Extract the [X, Y] coordinate from the center of the cell holding the provided text.  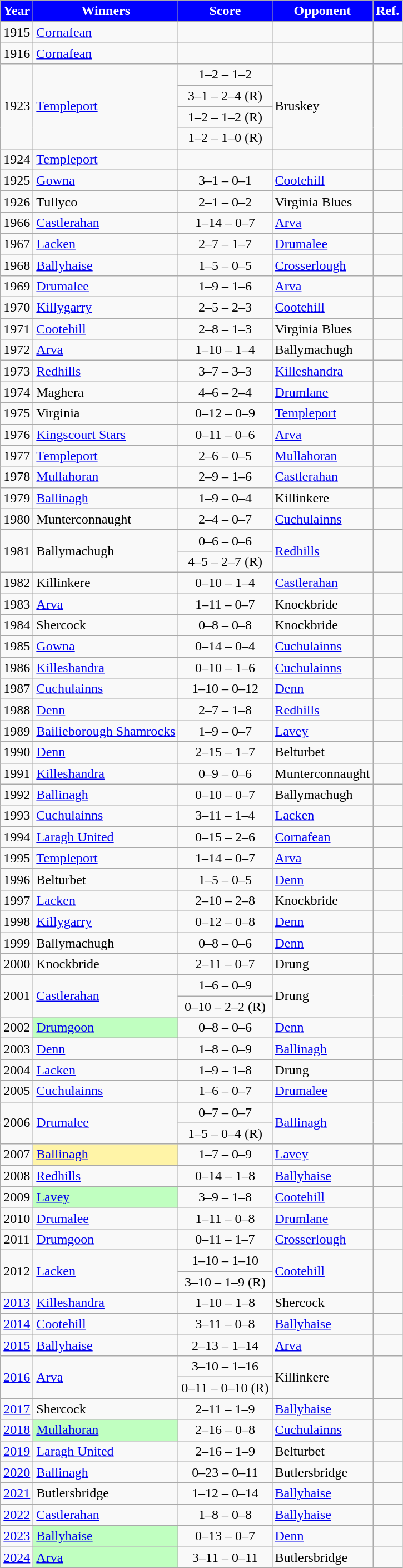
1967 [17, 244]
2–4 – 0–7 [225, 519]
2002 [17, 1028]
1–10 – 1–4 [225, 350]
2008 [17, 1176]
1966 [17, 223]
3–11 – 0–11 [225, 1557]
2003 [17, 1049]
2004 [17, 1070]
1–9 – 0–4 [225, 498]
0–13 – 0–7 [225, 1536]
1990 [17, 752]
2015 [17, 1345]
1978 [17, 477]
1925 [17, 180]
2–7 – 1–8 [225, 710]
0–23 – 0–11 [225, 1472]
1987 [17, 689]
2009 [17, 1197]
3–1 – 0–1 [225, 180]
1980 [17, 519]
2006 [17, 1123]
1975 [17, 413]
1970 [17, 308]
Score [225, 11]
1916 [17, 53]
1985 [17, 647]
2020 [17, 1472]
1923 [17, 106]
Ref. [388, 11]
2012 [17, 1271]
1–8 – 0–8 [225, 1515]
1–6 – 0–9 [225, 985]
1982 [17, 583]
1–9 – 1–6 [225, 287]
4–6 – 2–4 [225, 392]
0–15 – 2–6 [225, 837]
0–7 – 0–7 [225, 1112]
1969 [17, 287]
3–7 – 3–3 [225, 371]
2–16 – 0–8 [225, 1430]
2021 [17, 1493]
2007 [17, 1155]
2018 [17, 1430]
0–11 – 0–10 (R) [225, 1388]
0–11 – 1–7 [225, 1239]
3–1 – 2–4 (R) [225, 96]
0–10 – 1–4 [225, 583]
2001 [17, 996]
3–11 – 1–4 [225, 816]
Virginia [106, 413]
2005 [17, 1091]
2013 [17, 1303]
2–13 – 1–14 [225, 1345]
Year [17, 11]
1–6 – 0–7 [225, 1091]
2–10 – 2–8 [225, 900]
0–8 – 0–8 [225, 625]
1999 [17, 943]
1979 [17, 498]
1–9 – 0–7 [225, 731]
1995 [17, 858]
0–12 – 0–9 [225, 413]
2014 [17, 1324]
0–11 – 0–6 [225, 435]
2017 [17, 1409]
1991 [17, 773]
1993 [17, 816]
1–2 – 1–0 (R) [225, 138]
4–5 – 2–7 (R) [225, 561]
3–11 – 0–8 [225, 1324]
2011 [17, 1239]
3–9 – 1–8 [225, 1197]
2019 [17, 1451]
2–1 – 0–2 [225, 201]
0–6 – 0–6 [225, 540]
1–2 – 1–2 [225, 75]
0–14 – 1–8 [225, 1176]
3–10 – 1–9 (R) [225, 1281]
2022 [17, 1515]
1983 [17, 604]
0–14 – 0–4 [225, 647]
2–15 – 1–7 [225, 752]
1926 [17, 201]
1–10 – 1–10 [225, 1260]
2–6 – 0–5 [225, 456]
1971 [17, 329]
2016 [17, 1377]
3–10 – 1–16 [225, 1367]
2023 [17, 1536]
Kingscourt Stars [106, 435]
2000 [17, 964]
2010 [17, 1218]
0–10 – 1–6 [225, 668]
Opponent [322, 11]
1986 [17, 668]
Winners [106, 11]
1989 [17, 731]
1976 [17, 435]
1973 [17, 371]
0–9 – 0–6 [225, 773]
1996 [17, 879]
0–12 – 0–8 [225, 921]
1981 [17, 551]
2–9 – 1–6 [225, 477]
2–16 – 1–9 [225, 1451]
Bailieborough Shamrocks [106, 731]
1–10 – 0–12 [225, 689]
2–8 – 1–3 [225, 329]
1924 [17, 159]
2–5 – 2–3 [225, 308]
1998 [17, 921]
1977 [17, 456]
Bruskey [322, 106]
Maghera [106, 392]
1974 [17, 392]
2–7 – 1–7 [225, 244]
1–9 – 1–8 [225, 1070]
1972 [17, 350]
1992 [17, 795]
2–11 – 1–9 [225, 1409]
1968 [17, 265]
1997 [17, 900]
1984 [17, 625]
1–11 – 0–8 [225, 1218]
1–7 – 0–9 [225, 1155]
2–11 – 0–7 [225, 964]
0–10 – 2–2 (R) [225, 1007]
Tullyco [106, 201]
1994 [17, 837]
1988 [17, 710]
2024 [17, 1557]
1–2 – 1–2 (R) [225, 117]
1915 [17, 32]
0–10 – 0–7 [225, 795]
1–11 – 0–7 [225, 604]
1–8 – 0–9 [225, 1049]
1–10 – 1–8 [225, 1303]
1–5 – 0–4 (R) [225, 1133]
1–12 – 0–14 [225, 1493]
